Identify which cell holds the provided text, then report its (X, Y) central coordinate. 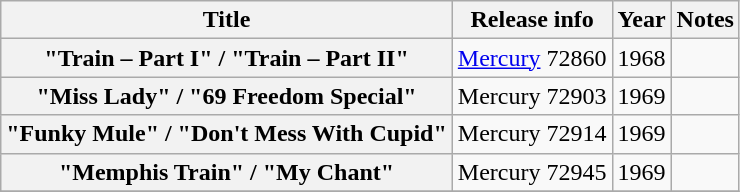
1968 (642, 58)
"Funky Mule" / "Don't Mess With Cupid" (227, 134)
Release info (532, 20)
Notes (705, 20)
Mercury 72914 (532, 134)
"Train – Part I" / "Train – Part II" (227, 58)
Title (227, 20)
Mercury 72860 (532, 58)
"Memphis Train" / "My Chant" (227, 172)
Mercury 72903 (532, 96)
Mercury 72945 (532, 172)
Year (642, 20)
"Miss Lady" / "69 Freedom Special" (227, 96)
